Scan for the cell matching the given text and deliver its (X, Y) coordinate at center. 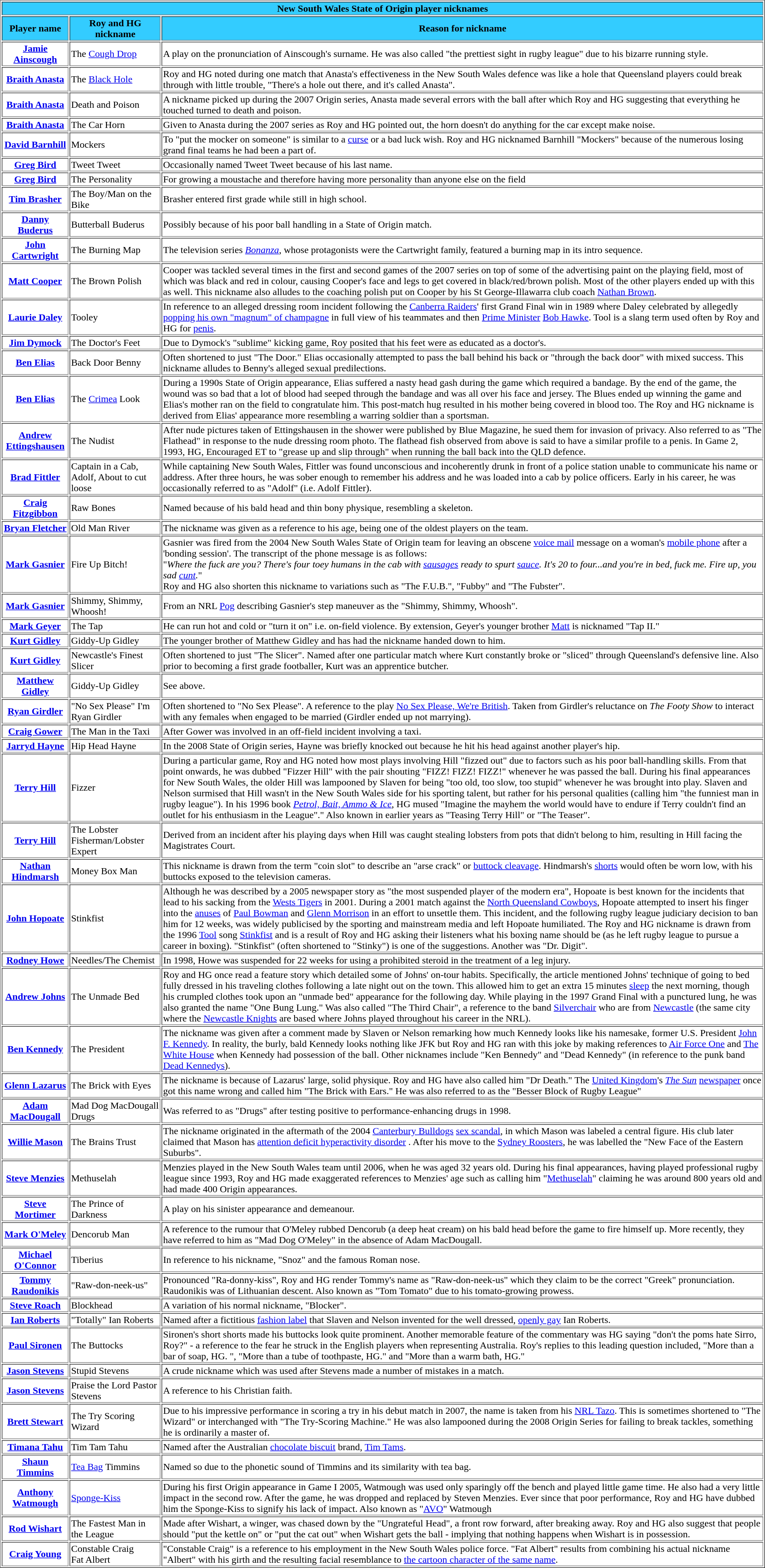
Sponge-Kiss (115, 1498)
The Try Scoring Wizard (115, 1421)
Brett Stewart (35, 1421)
Mark Geyer (35, 626)
Tea Bag Timmins (115, 1467)
Ben Kennedy (35, 1049)
Named so due to the phonetic sound of Timmins and its similarity with tea bag. (462, 1467)
Andrew Johns (35, 996)
Fire Up Bitch! (115, 564)
Rodney Howe (35, 960)
In 1998, Howe was suspended for 22 weeks for using a prohibited steroid in the treatment of a leg injury. (462, 960)
Named after a fictitious fashion label that Slaven and Nelson invented for the well dressed, openly gay Ian Roberts. (462, 1320)
A play on his sinister appearance and demeanour. (462, 1209)
In reference to his nickname, "Snoz" and the famous Roman nose. (462, 1260)
Craig Fitzgibbon (35, 508)
Shaun Timmins (35, 1467)
Willie Mason (35, 1142)
Matt Cooper (35, 281)
Roy and HG nickname (115, 28)
After Gower was involved in an off-field incident involving a taxi. (462, 731)
John Cartwright (35, 250)
"Totally" Ian Roberts (115, 1320)
"No Sex Please" I'm Ryan Girdler (115, 711)
The Car Horn (115, 124)
Raw Bones (115, 508)
A play on the pronunciation of Ainscough's surname. He was also called "the prettiest sight in rugby league" due to his bizarre running style. (462, 54)
In the 2008 State of Origin series, Hayne was briefly knocked out because he hit his head against another player's hip. (462, 746)
Tim Tam Tahu (115, 1447)
The President (115, 1049)
Hip Head Hayne (115, 746)
Jarryd Hayne (35, 746)
From an NRL Pog describing Gasnier's step maneuver as the "Shimmy, Shimmy, Whoosh". (462, 606)
Death and Poison (115, 105)
Shimmy, Shimmy, Whoosh! (115, 606)
The Crimea Look (115, 399)
Steve Roach (35, 1305)
Andrew Ettingshausen (35, 441)
The Brown Polish (115, 281)
New South Wales State of Origin player nicknames (382, 8)
The Brains Trust (115, 1142)
Mark O'Meley (35, 1234)
Stinkfist (115, 919)
Tommy Raudonikis (35, 1285)
Occasionally named Tweet Tweet because of his last name. (462, 165)
Tim Brasher (35, 199)
The Doctor's Feet (115, 342)
Ryan Girdler (35, 711)
A reference to his Christian faith. (462, 1391)
Butterball Buderus (115, 224)
Possibly because of his poor ball handling in a State of Origin match. (462, 224)
Bryan Fletcher (35, 528)
Tweet Tweet (115, 165)
The Buttocks (115, 1346)
Tiberius (115, 1260)
Anthony Watmough (35, 1498)
The Personality (115, 179)
Brad Fittler (35, 477)
The television series Bonanza, whose protagonists were the Cartwright family, featured a burning map in its intro sequence. (462, 250)
Steve Mortimer (35, 1209)
Fizzer (115, 788)
Laurie Daley (35, 317)
Brasher entered first grade while still in high school. (462, 199)
Praise the Lord Pastor Stevens (115, 1391)
He can run hot and cold or "turn it on" i.e. on-field violence. By extension, Geyer's younger brother Matt is nicknamed "Tap II." (462, 626)
Newcastle's Finest Slicer (115, 660)
The Man in the Taxi (115, 731)
The Nudist (115, 441)
Back Door Benny (115, 362)
The Cough Drop (115, 54)
The Black Hole (115, 79)
The Burning Map (115, 250)
The Lobster Fisherman/Lobster Expert (115, 840)
The nickname was given as a reference to his age, being one of the oldest players on the team. (462, 528)
Paul Sironen (35, 1346)
Craig Young (35, 1554)
Was referred to as "Drugs" after testing positive to performance-enhancing drugs in 1998. (462, 1111)
The younger brother of Matthew Gidley and has had the nickname handed down to him. (462, 640)
Stupid Stevens (115, 1371)
Ian Roberts (35, 1320)
Dencorub Man (115, 1234)
Reason for nickname (462, 28)
Mad Dog MacDougallDrugs (115, 1111)
Rod Wishart (35, 1529)
See above. (462, 686)
Michael O'Connor (35, 1260)
Named because of his bald head and thin bony physique, resembling a skeleton. (462, 508)
Needles/The Chemist (115, 960)
Jim Dymock (35, 342)
Given to Anasta during the 2007 series as Roy and HG pointed out, the horn doesn't do anything for the car except make noise. (462, 124)
David Barnhill (35, 144)
Nathan Hindmarsh (35, 871)
A variation of his normal nickname, "Blocker". (462, 1305)
Danny Buderus (35, 224)
The Brick with Eyes (115, 1086)
For growing a moustache and therefore having more personality than anyone else on the field (462, 179)
John Hopoate (35, 919)
The Fastest Man in the League (115, 1529)
Mockers (115, 144)
Steve Menzies (35, 1179)
The Tap (115, 626)
The Boy/Man on the Bike (115, 199)
The Prince of Darkness (115, 1209)
Matthew Gidley (35, 686)
Money Box Man (115, 871)
"Raw-don-neek-us" (115, 1285)
A crude nickname which was used after Stevens made a number of mistakes in a match. (462, 1371)
Jamie Ainscough (35, 54)
Player name (35, 28)
Old Man River (115, 528)
The Unmade Bed (115, 996)
Methuselah (115, 1179)
Captain in a Cab, Adolf, About to cut loose (115, 477)
Adam MacDougall (35, 1111)
Craig Gower (35, 731)
Glenn Lazarus (35, 1086)
Tooley (115, 317)
Timana Tahu (35, 1447)
Named after the Australian chocolate biscuit brand, Tim Tams. (462, 1447)
Blockhead (115, 1305)
Constable CraigFat Albert (115, 1554)
Due to Dymock's "sublime" kicking game, Roy posited that his feet were as educated as a doctor's. (462, 342)
